Capture the cell that displays the provided text and extract its [x, y] central coordinate. 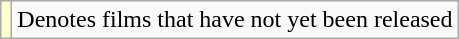
Denotes films that have not yet been released [235, 20]
